Identify which cell holds the provided text, then report its [x, y] central coordinate. 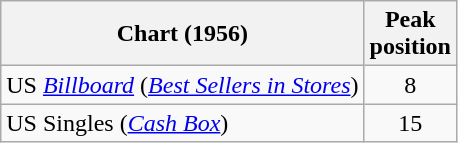
15 [410, 123]
US Billboard (Best Sellers in Stores) [182, 85]
8 [410, 85]
US Singles (Cash Box) [182, 123]
Chart (1956) [182, 34]
Peakposition [410, 34]
